Output the (x, y) coordinate of the center of the cell containing the given text.  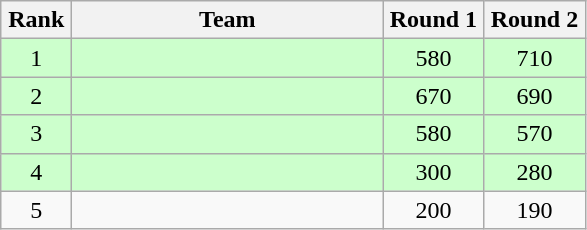
710 (534, 58)
1 (36, 58)
570 (534, 134)
4 (36, 172)
690 (534, 96)
5 (36, 210)
670 (434, 96)
280 (534, 172)
2 (36, 96)
3 (36, 134)
Rank (36, 20)
Round 2 (534, 20)
200 (434, 210)
Round 1 (434, 20)
Team (228, 20)
300 (434, 172)
190 (534, 210)
